Locate the cell with the specified text and output its (X, Y) center coordinate. 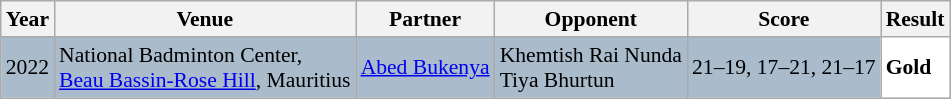
Opponent (591, 19)
Result (916, 19)
Gold (916, 68)
Year (28, 19)
Abed Bukenya (426, 68)
Khemtish Rai Nunda Tiya Bhurtun (591, 68)
2022 (28, 68)
Score (784, 19)
21–19, 17–21, 21–17 (784, 68)
Venue (205, 19)
National Badminton Center,Beau Bassin-Rose Hill, Mauritius (205, 68)
Partner (426, 19)
